Capture the cell that displays the provided text and extract its (X, Y) central coordinate. 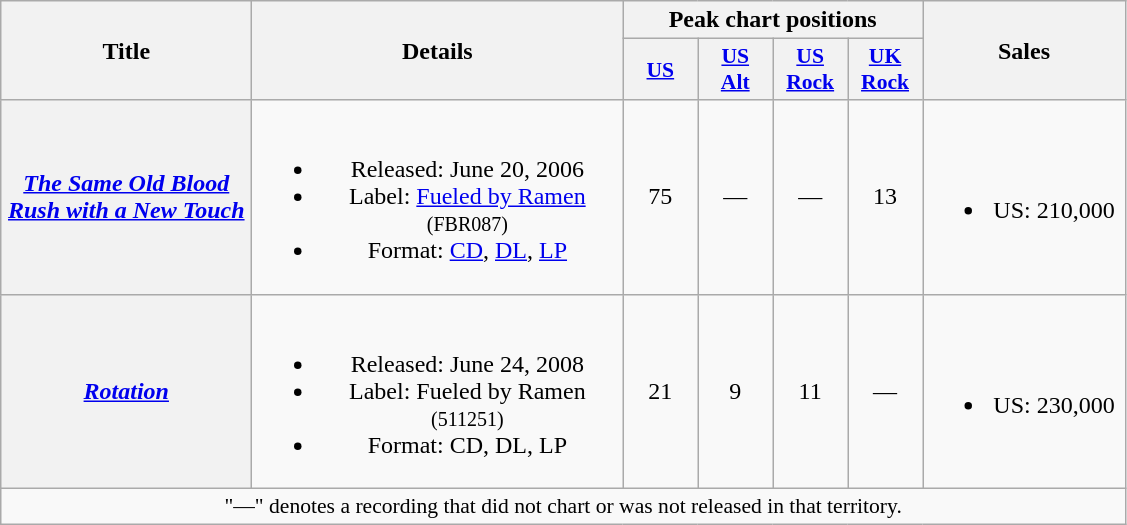
The Same Old Blood Rush with a New Touch (126, 197)
US (660, 70)
11 (810, 391)
Details (438, 50)
USAlt (736, 70)
Peak chart positions (773, 20)
Released: June 24, 2008Label: Fueled by Ramen (511251)Format: CD, DL, LP (438, 391)
Rotation (126, 391)
US: 230,000 (1024, 391)
USRock (810, 70)
9 (736, 391)
"—" denotes a recording that did not chart or was not released in that territory. (564, 506)
UKRock (886, 70)
US: 210,000 (1024, 197)
Sales (1024, 50)
Released: June 20, 2006Label: Fueled by Ramen (FBR087)Format: CD, DL, LP (438, 197)
13 (886, 197)
Title (126, 50)
75 (660, 197)
21 (660, 391)
